From the cell containing the given text, extract its center point as (X, Y) coordinate. 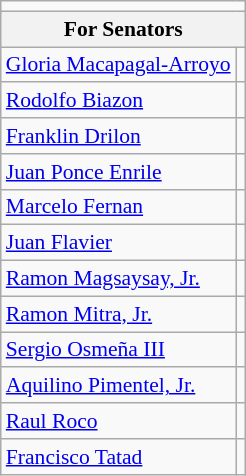
Rodolfo Biazon (118, 101)
Juan Ponce Enrile (118, 172)
Marcelo Fernan (118, 207)
Aquilino Pimentel, Jr. (118, 386)
For Senators (124, 29)
Ramon Magsaysay, Jr. (118, 279)
Juan Flavier (118, 243)
Franklin Drilon (118, 136)
Ramon Mitra, Jr. (118, 314)
Gloria Macapagal-Arroyo (118, 65)
Raul Roco (118, 421)
Sergio Osmeña III (118, 350)
Francisco Tatad (118, 457)
